Return (X, Y) of the center of cell containing provided text 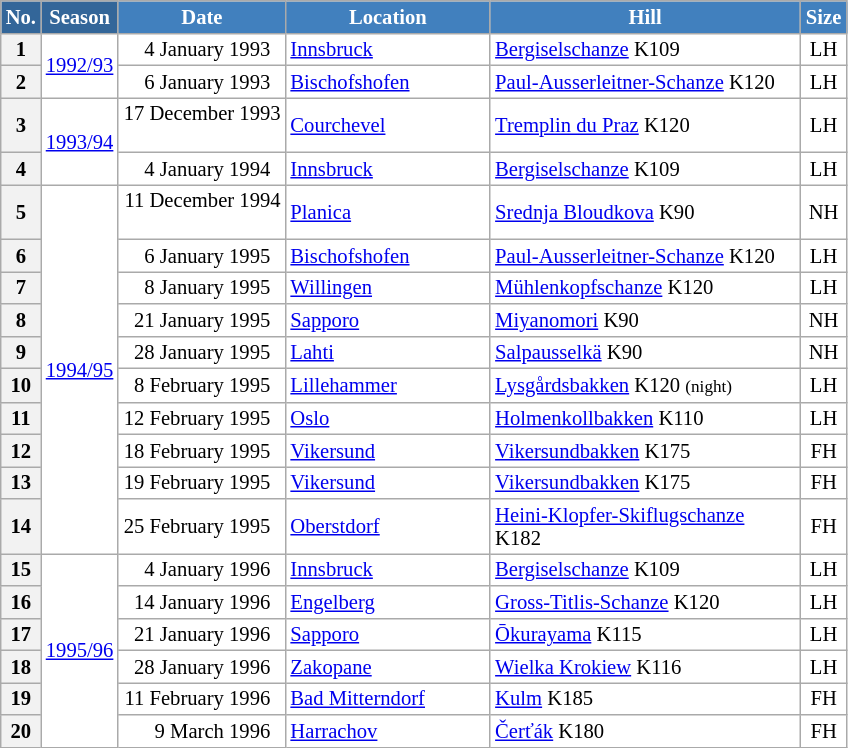
17 (21, 634)
Salpausselkä K90 (645, 352)
Oberstdorf (388, 526)
11 December 1994 (202, 212)
17 December 1993 (202, 124)
19 February 1995 (202, 482)
Bad Mitterndorf (388, 698)
Mühlenkopfschanze K120 (645, 287)
Engelberg (388, 602)
Holmenkollbakken K110 (645, 418)
Čerťák K180 (645, 730)
No. (21, 16)
Lahti (388, 352)
11 February 1996 (202, 698)
5 (21, 212)
1994/95 (80, 368)
6 January 1993 (202, 81)
Ōkurayama K115 (645, 634)
18 (21, 666)
4 January 1994 (202, 168)
14 (21, 526)
Heini-Klopfer-Skiflugschanze K182 (645, 526)
16 (21, 602)
Lillehammer (388, 385)
15 (21, 569)
Hill (645, 16)
Wielka Krokiew K116 (645, 666)
Kulm K185 (645, 698)
Oslo (388, 418)
1995/96 (80, 650)
4 January 1996 (202, 569)
Size (824, 16)
20 (21, 730)
13 (21, 482)
6 (21, 255)
28 January 1996 (202, 666)
9 (21, 352)
21 January 1995 (202, 320)
Season (80, 16)
21 January 1996 (202, 634)
Tremplin du Praz K120 (645, 124)
7 (21, 287)
8 February 1995 (202, 385)
8 (21, 320)
4 (21, 168)
1993/94 (80, 140)
Courchevel (388, 124)
8 January 1995 (202, 287)
12 February 1995 (202, 418)
Gross-Titlis-Schanze K120 (645, 602)
Location (388, 16)
12 (21, 450)
28 January 1995 (202, 352)
6 January 1995 (202, 255)
11 (21, 418)
3 (21, 124)
14 January 1996 (202, 602)
Date (202, 16)
Harrachov (388, 730)
4 January 1993 (202, 49)
Zakopane (388, 666)
9 March 1996 (202, 730)
18 February 1995 (202, 450)
2 (21, 81)
10 (21, 385)
Planica (388, 212)
Willingen (388, 287)
Miyanomori K90 (645, 320)
Srednja Bloudkova K90 (645, 212)
1992/93 (80, 65)
Lysgårdsbakken K120 (night) (645, 385)
19 (21, 698)
25 February 1995 (202, 526)
1 (21, 49)
